Determine the (X, Y) coordinate at the center of the cell enclosing the given text.  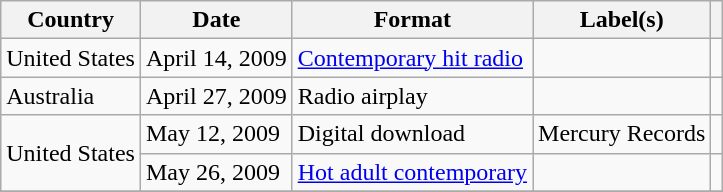
Label(s) (622, 20)
Format (412, 20)
April 14, 2009 (216, 58)
Date (216, 20)
Hot adult contemporary (412, 172)
May 12, 2009 (216, 134)
Australia (71, 96)
May 26, 2009 (216, 172)
Country (71, 20)
Contemporary hit radio (412, 58)
Mercury Records (622, 134)
Radio airplay (412, 96)
Digital download (412, 134)
April 27, 2009 (216, 96)
